Determine the [X, Y] coordinate at the center of the cell enclosing the given text.  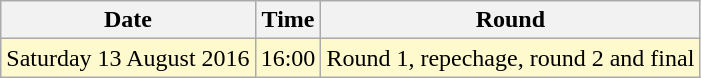
Round 1, repechage, round 2 and final [510, 58]
Round [510, 20]
Time [288, 20]
Saturday 13 August 2016 [128, 58]
Date [128, 20]
16:00 [288, 58]
